For the text-containing cell, return its midpoint in [X, Y] coordinate format. 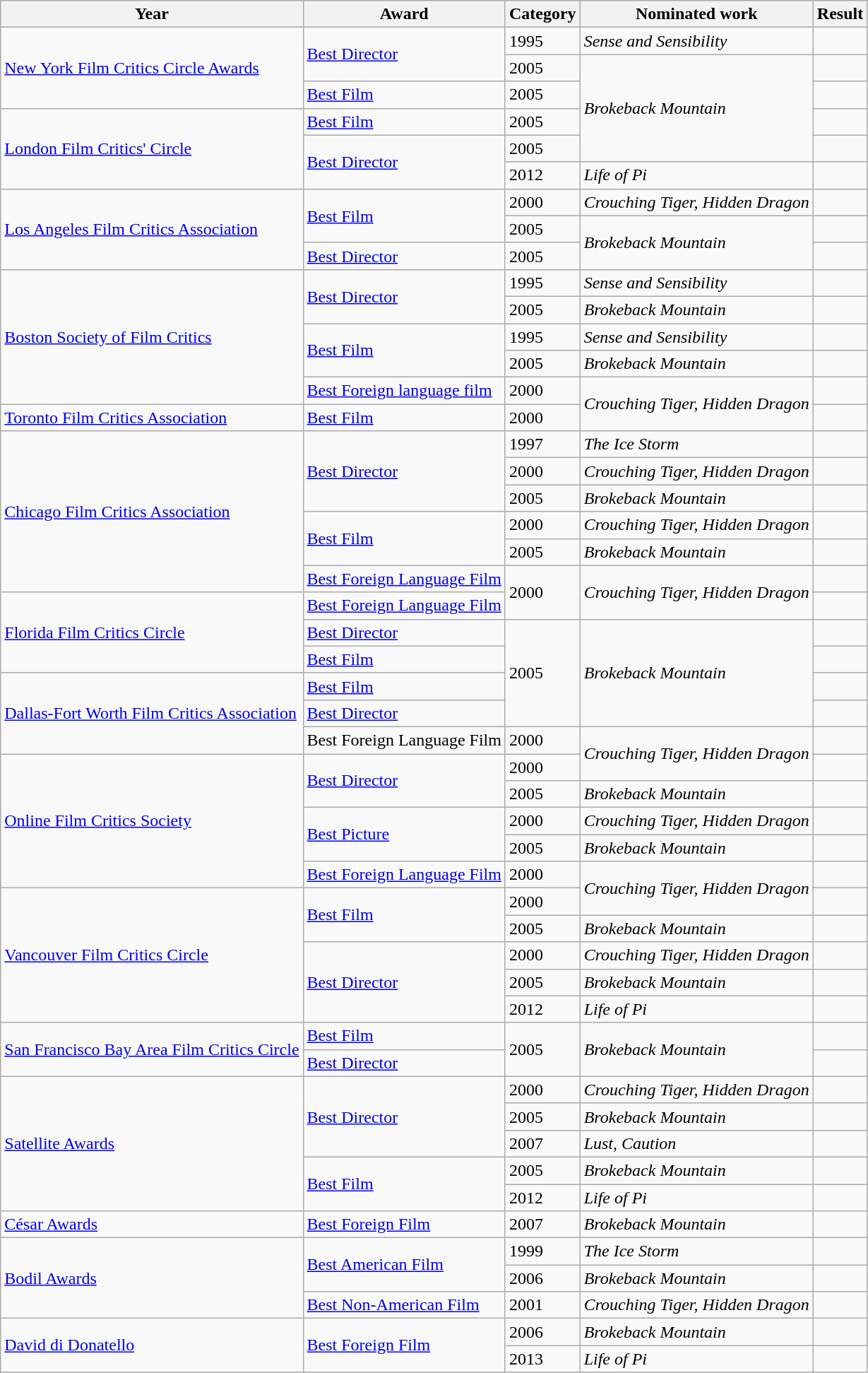
Award [404, 14]
Satellite Awards [152, 1143]
Boston Society of Film Critics [152, 336]
2001 [542, 1305]
Toronto Film Critics Association [152, 418]
César Awards [152, 1225]
Bodil Awards [152, 1278]
New York Film Critics Circle Awards [152, 68]
San Francisco Bay Area Film Critics Circle [152, 1049]
Best Picture [404, 835]
Year [152, 14]
Best Foreign language film [404, 391]
Online Film Critics Society [152, 820]
Result [840, 14]
London Film Critics' Circle [152, 148]
Los Angeles Film Critics Association [152, 229]
1999 [542, 1251]
Best American Film [404, 1265]
Florida Film Critics Circle [152, 632]
Best Non-American Film [404, 1305]
Nominated work [696, 14]
2013 [542, 1359]
Vancouver Film Critics Circle [152, 955]
Category [542, 14]
Chicago Film Critics Association [152, 512]
Lust, Caution [696, 1143]
1997 [542, 444]
Dallas-Fort Worth Film Critics Association [152, 713]
David di Donatello [152, 1345]
